Search for the cell housing the specified text and yield its (x, y) center coordinate. 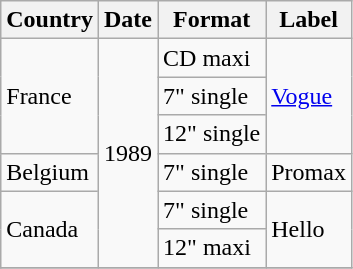
CD maxi (212, 58)
Promax (309, 172)
Country (50, 20)
1989 (128, 153)
Hello (309, 229)
Vogue (309, 96)
France (50, 96)
Date (128, 20)
Label (309, 20)
Canada (50, 229)
12" maxi (212, 248)
Format (212, 20)
12" single (212, 134)
Belgium (50, 172)
